Search for the cell housing the specified text and yield its [x, y] center coordinate. 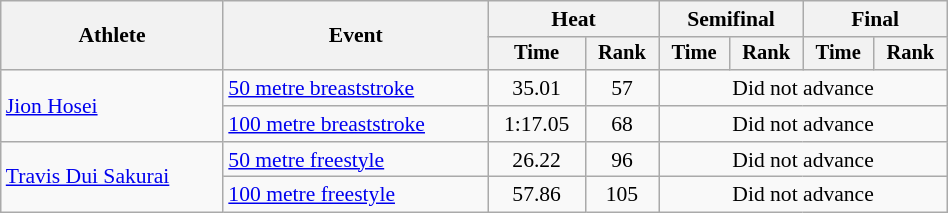
Jion Hosei [112, 106]
68 [622, 124]
Semifinal [731, 19]
57.86 [536, 195]
96 [622, 160]
Athlete [112, 36]
1:17.05 [536, 124]
Final [875, 19]
100 metre freestyle [356, 195]
Travis Dui Sakurai [112, 178]
26.22 [536, 160]
100 metre breaststroke [356, 124]
50 metre freestyle [356, 160]
57 [622, 88]
35.01 [536, 88]
Event [356, 36]
Heat [574, 19]
50 metre breaststroke [356, 88]
105 [622, 195]
